Locate the cell with the specified text and output its (X, Y) center coordinate. 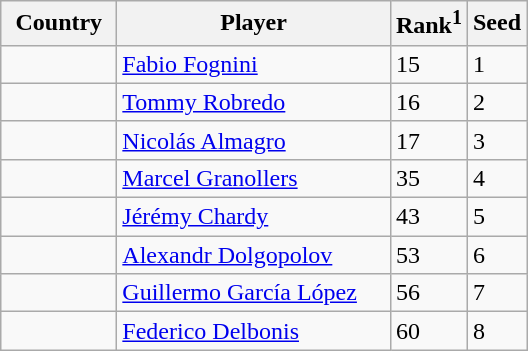
53 (428, 255)
4 (496, 178)
Federico Delbonis (254, 331)
Rank1 (428, 24)
Fabio Fognini (254, 64)
60 (428, 331)
7 (496, 293)
Alexandr Dolgopolov (254, 255)
3 (496, 140)
8 (496, 331)
Guillermo García López (254, 293)
Nicolás Almagro (254, 140)
15 (428, 64)
Tommy Robredo (254, 102)
5 (496, 217)
Seed (496, 24)
17 (428, 140)
56 (428, 293)
35 (428, 178)
1 (496, 64)
43 (428, 217)
Player (254, 24)
6 (496, 255)
16 (428, 102)
2 (496, 102)
Country (59, 24)
Jérémy Chardy (254, 217)
Marcel Granollers (254, 178)
